Output the [X, Y] coordinate of the center of the cell containing the given text.  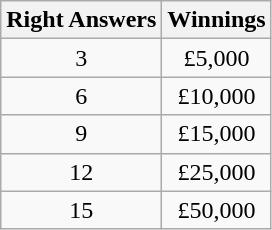
£50,000 [216, 210]
£25,000 [216, 172]
£5,000 [216, 58]
Right Answers [82, 20]
12 [82, 172]
3 [82, 58]
£10,000 [216, 96]
£15,000 [216, 134]
15 [82, 210]
Winnings [216, 20]
9 [82, 134]
6 [82, 96]
